Find where the given text appears and provide that cell's center as (X, Y) coordinate. 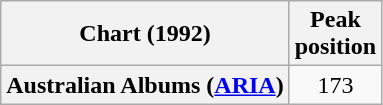
Chart (1992) (145, 34)
Australian Albums (ARIA) (145, 85)
Peakposition (335, 34)
173 (335, 85)
